Determine the [X, Y] coordinate at the center of the cell enclosing the given text.  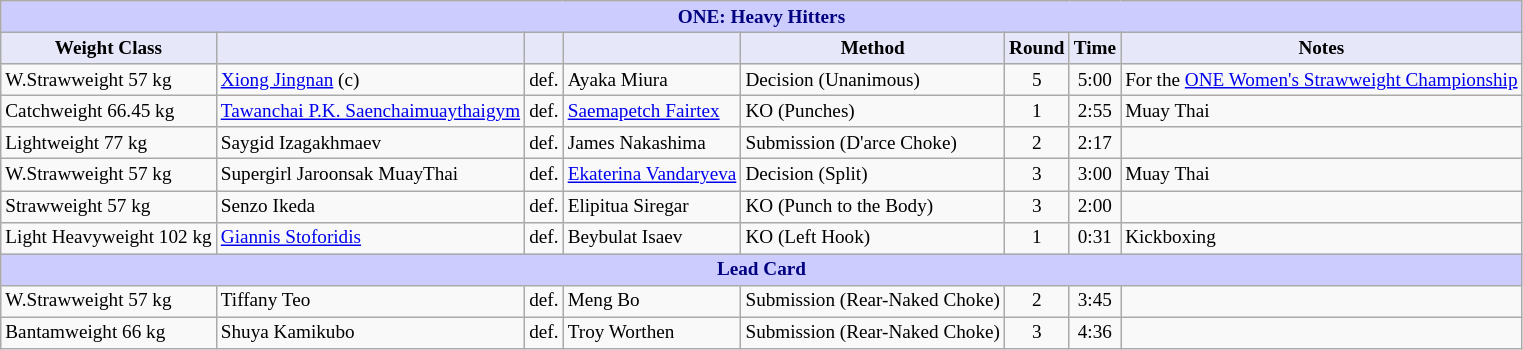
Method [873, 48]
Saygid Izagakhmaev [370, 143]
4:36 [1094, 333]
KO (Punches) [873, 111]
Beybulat Isaev [652, 238]
Senzo Ikeda [370, 206]
Submission (D'arce Choke) [873, 143]
5 [1036, 80]
Strawweight 57 kg [108, 206]
Decision (Split) [873, 175]
2:00 [1094, 206]
Bantamweight 66 kg [108, 333]
KO (Left Hook) [873, 238]
Light Heavyweight 102 kg [108, 238]
Notes [1322, 48]
Lead Card [762, 270]
Troy Worthen [652, 333]
Kickboxing [1322, 238]
Lightweight 77 kg [108, 143]
Elipitua Siregar [652, 206]
Shuya Kamikubo [370, 333]
Xiong Jingnan (c) [370, 80]
Tiffany Teo [370, 301]
Decision (Unanimous) [873, 80]
2:17 [1094, 143]
3:45 [1094, 301]
Supergirl Jaroonsak MuayThai [370, 175]
James Nakashima [652, 143]
Round [1036, 48]
Meng Bo [652, 301]
Saemapetch Fairtex [652, 111]
3:00 [1094, 175]
5:00 [1094, 80]
Ekaterina Vandaryeva [652, 175]
KO (Punch to the Body) [873, 206]
Ayaka Miura [652, 80]
ONE: Heavy Hitters [762, 17]
For the ONE Women's Strawweight Championship [1322, 80]
Giannis Stoforidis [370, 238]
0:31 [1094, 238]
Weight Class [108, 48]
2:55 [1094, 111]
Tawanchai P.K. Saenchaimuaythaigym [370, 111]
Time [1094, 48]
Catchweight 66.45 kg [108, 111]
